Pinpoint the cell where the given text exists, returning its (X, Y) midpoint coordinate. 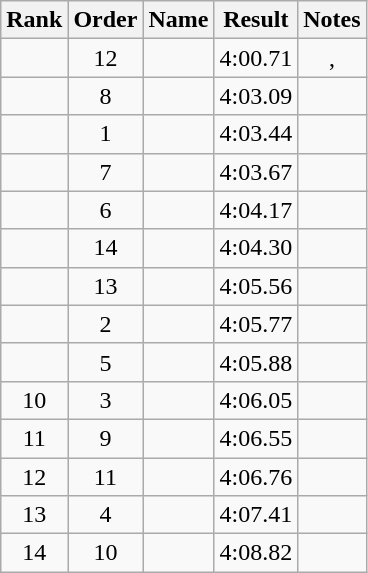
4:06.05 (256, 400)
4:04.30 (256, 248)
Rank (34, 20)
8 (106, 96)
4:06.55 (256, 438)
4:03.67 (256, 172)
4 (106, 515)
Order (106, 20)
Notes (332, 20)
Name (178, 20)
4:03.09 (256, 96)
4:03.44 (256, 134)
4:05.77 (256, 324)
4:06.76 (256, 477)
1 (106, 134)
4:08.82 (256, 553)
4:00.71 (256, 58)
, (332, 58)
4:05.56 (256, 286)
2 (106, 324)
Result (256, 20)
3 (106, 400)
9 (106, 438)
4:07.41 (256, 515)
4:05.88 (256, 362)
4:04.17 (256, 210)
5 (106, 362)
6 (106, 210)
7 (106, 172)
